Output the (X, Y) coordinate of the center of the cell containing the given text.  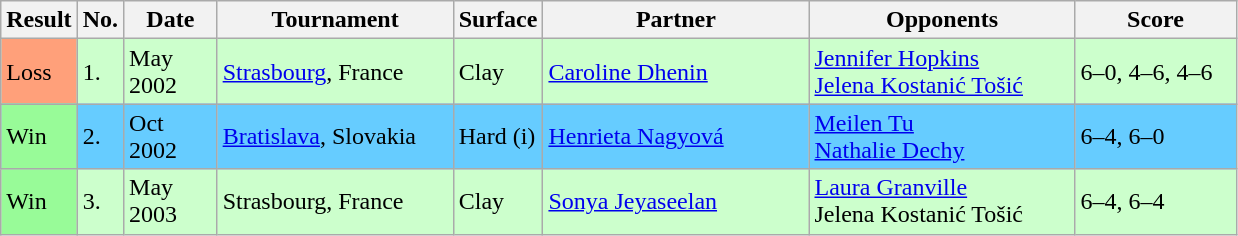
Caroline Dhenin (676, 72)
2. (100, 136)
Oct 2002 (171, 136)
Meilen Tu Nathalie Dechy (942, 136)
Loss (39, 72)
Score (1156, 20)
Bratislava, Slovakia (335, 136)
Partner (676, 20)
Date (171, 20)
Laura Granville Jelena Kostanić Tošić (942, 202)
6–0, 4–6, 4–6 (1156, 72)
May 2002 (171, 72)
Opponents (942, 20)
Jennifer Hopkins Jelena Kostanić Tošić (942, 72)
1. (100, 72)
3. (100, 202)
6–4, 6–0 (1156, 136)
Henrieta Nagyová (676, 136)
Sonya Jeyaseelan (676, 202)
Tournament (335, 20)
6–4, 6–4 (1156, 202)
Surface (498, 20)
May 2003 (171, 202)
Result (39, 20)
Hard (i) (498, 136)
No. (100, 20)
